Locate the cell with the specified text and output its (X, Y) center coordinate. 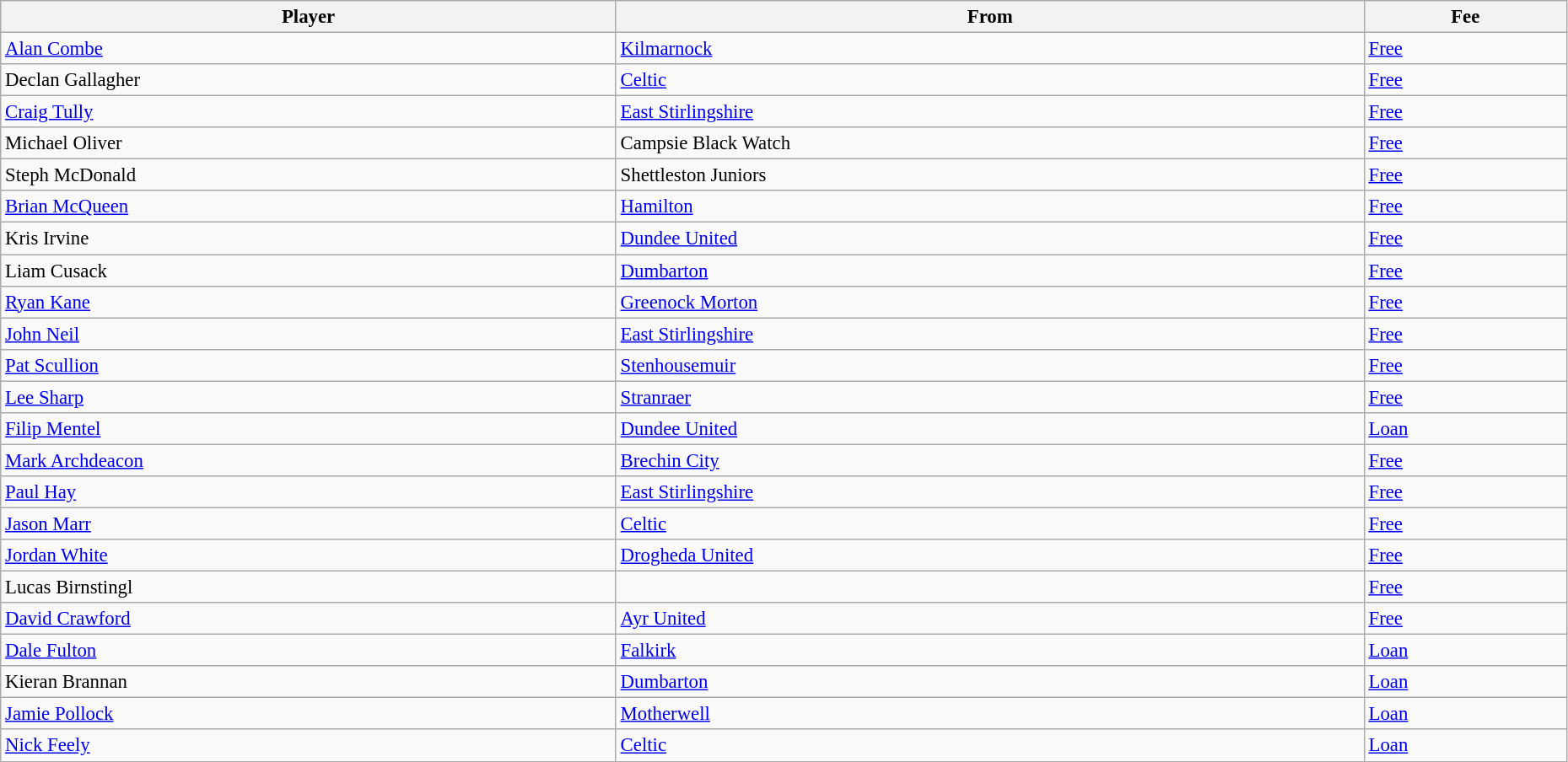
Michael Oliver (309, 143)
Drogheda United (990, 555)
Brian McQueen (309, 207)
Filip Mentel (309, 429)
Jordan White (309, 555)
Kilmarnock (990, 49)
Ryan Kane (309, 302)
Jamie Pollock (309, 714)
Declan Gallagher (309, 80)
Liam Cusack (309, 271)
Nick Feely (309, 746)
Player (309, 17)
Alan Combe (309, 49)
Jason Marr (309, 523)
Pat Scullion (309, 365)
Craig Tully (309, 112)
Dale Fulton (309, 651)
Mark Archdeacon (309, 460)
Paul Hay (309, 492)
Fee (1465, 17)
Stenhousemuir (990, 365)
Motherwell (990, 714)
Ayr United (990, 619)
From (990, 17)
Kris Irvine (309, 239)
Kieran Brannan (309, 682)
Lee Sharp (309, 397)
David Crawford (309, 619)
John Neil (309, 334)
Falkirk (990, 651)
Brechin City (990, 460)
Greenock Morton (990, 302)
Hamilton (990, 207)
Steph McDonald (309, 175)
Shettleston Juniors (990, 175)
Stranraer (990, 397)
Lucas Birnstingl (309, 588)
Campsie Black Watch (990, 143)
